Find where the given text appears and provide that cell's center as [X, Y] coordinate. 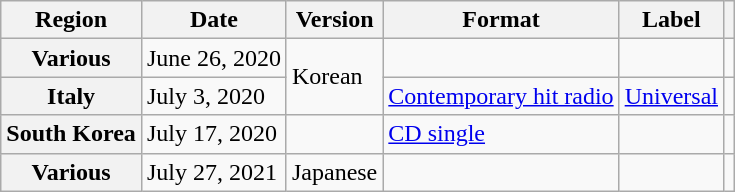
Date [214, 20]
Region [72, 20]
Format [501, 20]
Universal [671, 96]
Version [334, 20]
Korean [334, 77]
July 3, 2020 [214, 96]
June 26, 2020 [214, 58]
July 27, 2021 [214, 172]
July 17, 2020 [214, 134]
CD single [501, 134]
Japanese [334, 172]
Italy [72, 96]
Contemporary hit radio [501, 96]
Label [671, 20]
South Korea [72, 134]
